Find where the given text appears and provide that cell's center as (x, y) coordinate. 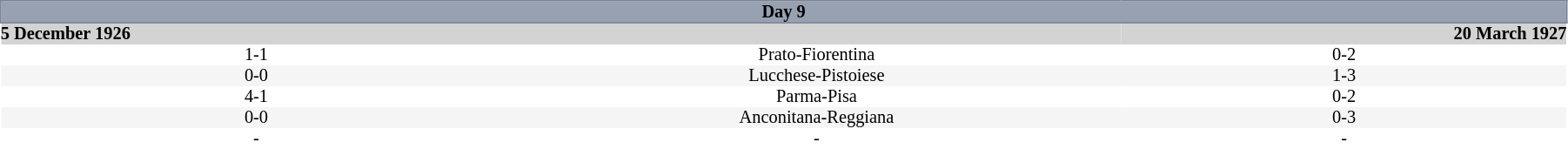
5 December 1926 (256, 33)
Parma-Pisa (816, 97)
Day 9 (784, 12)
1-3 (1344, 76)
Prato-Fiorentina (816, 55)
4-1 (256, 97)
Anconitana-Reggiana (816, 118)
Lucchese-Pistoiese (816, 76)
20 March 1927 (1344, 33)
1-1 (256, 55)
0-3 (1344, 118)
